Pinpoint the cell where the given text exists, returning its [X, Y] midpoint coordinate. 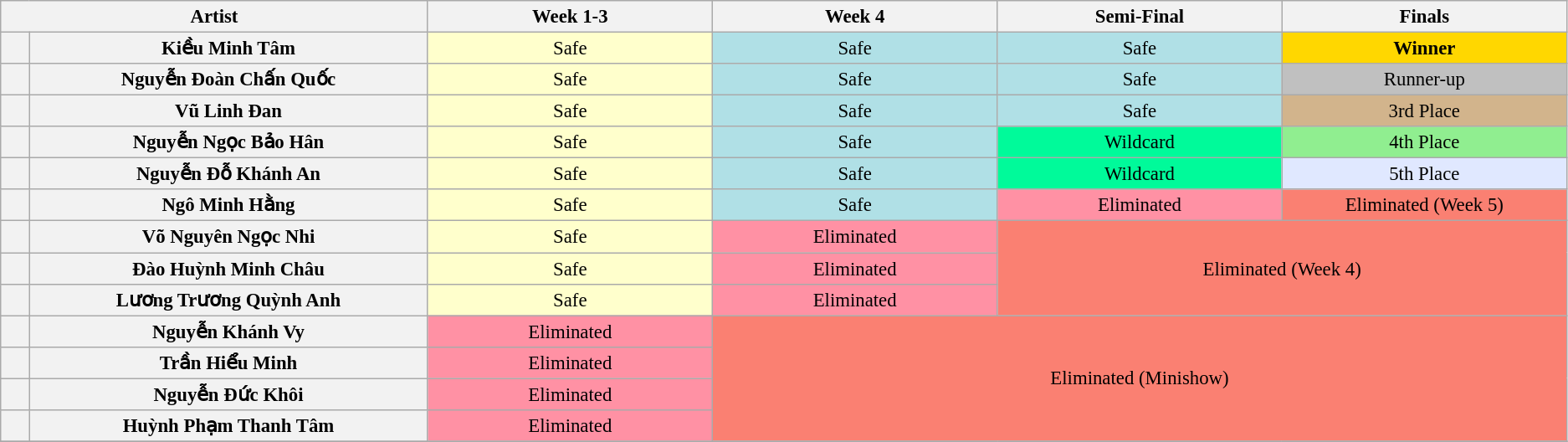
Eliminated (Week 4) [1282, 268]
Nguyễn Khánh Vy [228, 331]
Semi-Final [1140, 17]
Winner [1424, 49]
Artist [214, 17]
Runner-up [1424, 80]
Võ Nguyên Ngọc Nhi [228, 237]
Eliminated (Week 5) [1424, 205]
Trần Hiểu Minh [228, 362]
Lương Trương Quỳnh Anh [228, 300]
3rd Place [1424, 111]
Nguyễn Đức Khôi [228, 394]
Eliminated (Minishow) [1140, 378]
Đào Huỳnh Minh Châu [228, 269]
Ngô Minh Hằng [228, 205]
Huỳnh Phạm Thanh Tâm [228, 426]
Kiều Minh Tâm [228, 49]
Nguyễn Đỗ Khánh An [228, 174]
Finals [1424, 17]
4th Place [1424, 142]
Nguyễn Đoàn Chấn Quốc [228, 80]
Week 1-3 [570, 17]
5th Place [1424, 174]
Vũ Linh Đan [228, 111]
Nguyễn Ngọc Bảo Hân [228, 142]
Week 4 [854, 17]
